Pinpoint the cell where the given text exists, returning its [x, y] midpoint coordinate. 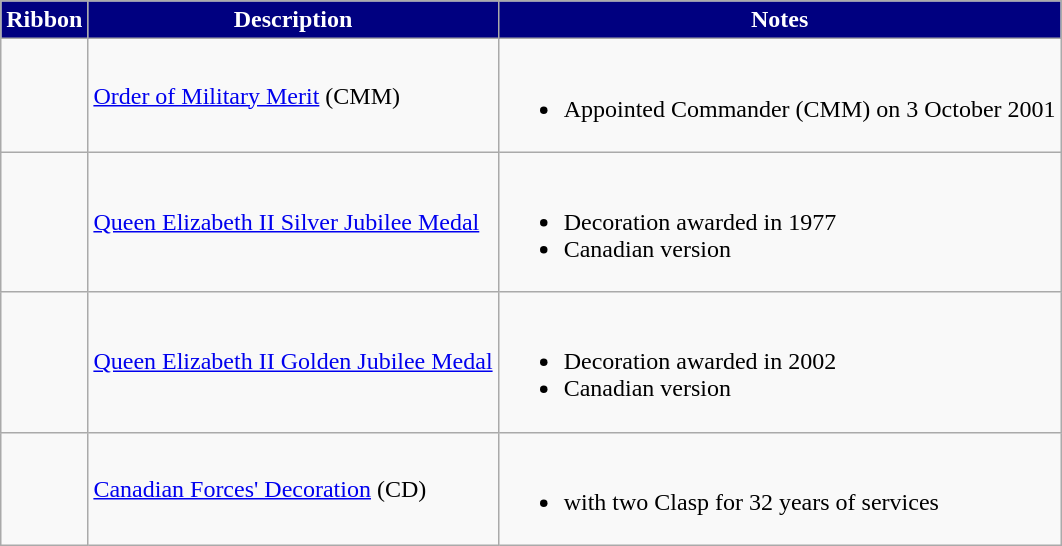
Notes [780, 20]
Appointed Commander (CMM) on 3 October 2001 [780, 96]
Order of Military Merit (CMM) [293, 96]
with two Clasp for 32 years of services [780, 488]
Ribbon [44, 20]
Queen Elizabeth II Silver Jubilee Medal [293, 222]
Decoration awarded in 1977Canadian version [780, 222]
Description [293, 20]
Queen Elizabeth II Golden Jubilee Medal [293, 362]
Decoration awarded in 2002Canadian version [780, 362]
Canadian Forces' Decoration (CD) [293, 488]
